Find where the given text appears and provide that cell's center as [x, y] coordinate. 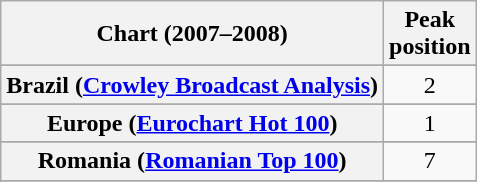
Peakposition [430, 34]
Chart (2007–2008) [192, 34]
Brazil (Crowley Broadcast Analysis) [192, 85]
7 [430, 161]
1 [430, 123]
2 [430, 85]
Romania (Romanian Top 100) [192, 161]
Europe (Eurochart Hot 100) [192, 123]
